Pinpoint the cell where the given text exists, returning its (X, Y) midpoint coordinate. 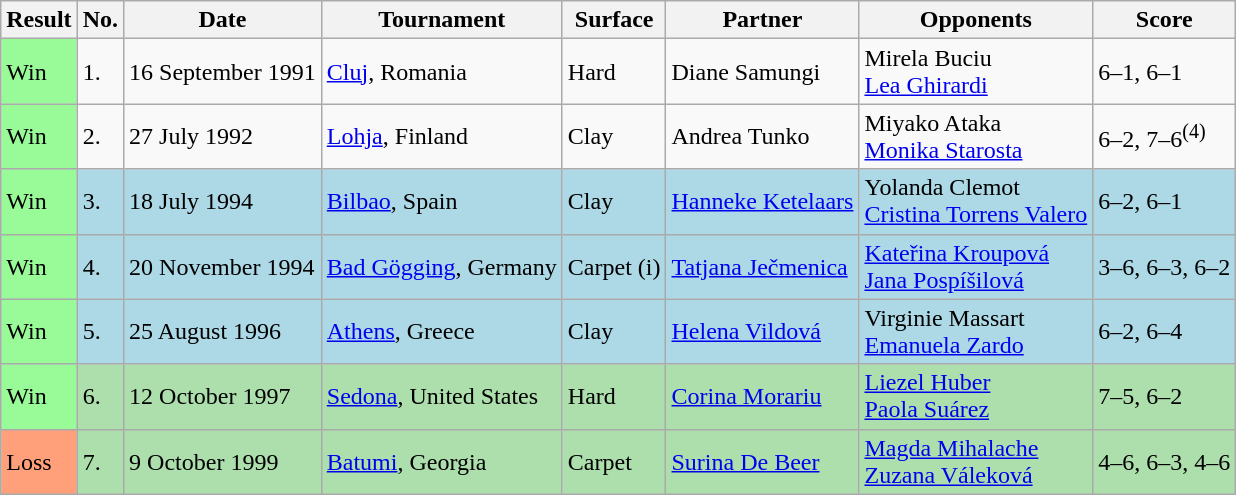
2. (100, 136)
Carpet (i) (614, 266)
6. (100, 396)
Athens, Greece (442, 332)
No. (100, 20)
12 October 1997 (223, 396)
7–5, 6–2 (1164, 396)
Yolanda Clemot Cristina Torrens Valero (976, 202)
20 November 1994 (223, 266)
3–6, 6–3, 6–2 (1164, 266)
Kateřina Kroupová Jana Pospíšilová (976, 266)
Lohja, Finland (442, 136)
25 August 1996 (223, 332)
Carpet (614, 462)
Surina De Beer (762, 462)
Surface (614, 20)
Result (39, 20)
Batumi, Georgia (442, 462)
6–2, 6–4 (1164, 332)
Corina Morariu (762, 396)
Helena Vildová (762, 332)
Andrea Tunko (762, 136)
9 October 1999 (223, 462)
Score (1164, 20)
Magda Mihalache Zuzana Váleková (976, 462)
1. (100, 72)
16 September 1991 (223, 72)
Sedona, United States (442, 396)
Tatjana Ječmenica (762, 266)
Miyako Ataka Monika Starosta (976, 136)
6–2, 7–6(4) (1164, 136)
Bilbao, Spain (442, 202)
6–2, 6–1 (1164, 202)
5. (100, 332)
Cluj, Romania (442, 72)
Bad Gögging, Germany (442, 266)
Liezel Huber Paola Suárez (976, 396)
Mirela Buciu Lea Ghirardi (976, 72)
Virginie Massart Emanuela Zardo (976, 332)
7. (100, 462)
Partner (762, 20)
Tournament (442, 20)
18 July 1994 (223, 202)
Hanneke Ketelaars (762, 202)
4. (100, 266)
Date (223, 20)
4–6, 6–3, 4–6 (1164, 462)
Opponents (976, 20)
Diane Samungi (762, 72)
3. (100, 202)
Loss (39, 462)
27 July 1992 (223, 136)
6–1, 6–1 (1164, 72)
